Return the (X, Y) coordinate for the center point of the cell that contains the specified text.  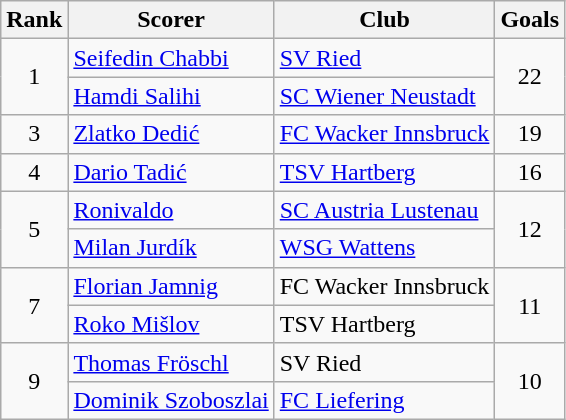
11 (530, 305)
1 (34, 77)
Club (384, 20)
Zlatko Dedić (171, 134)
Seifedin Chabbi (171, 58)
19 (530, 134)
10 (530, 381)
7 (34, 305)
Dario Tadić (171, 172)
22 (530, 77)
12 (530, 229)
Ronivaldo (171, 210)
Hamdi Salihi (171, 96)
3 (34, 134)
SC Austria Lustenau (384, 210)
Rank (34, 20)
4 (34, 172)
WSG Wattens (384, 248)
16 (530, 172)
Thomas Fröschl (171, 362)
9 (34, 381)
Florian Jamnig (171, 286)
Milan Jurdík (171, 248)
FC Liefering (384, 400)
5 (34, 229)
Goals (530, 20)
SC Wiener Neustadt (384, 96)
Roko Mišlov (171, 324)
Scorer (171, 20)
Dominik Szoboszlai (171, 400)
